Find where the given text appears and provide that cell's center as [X, Y] coordinate. 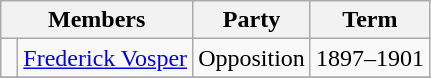
Frederick Vosper [106, 58]
Members [97, 20]
Opposition [252, 58]
Party [252, 20]
1897–1901 [370, 58]
Term [370, 20]
